Locate the cell with the specified text and output its (X, Y) center coordinate. 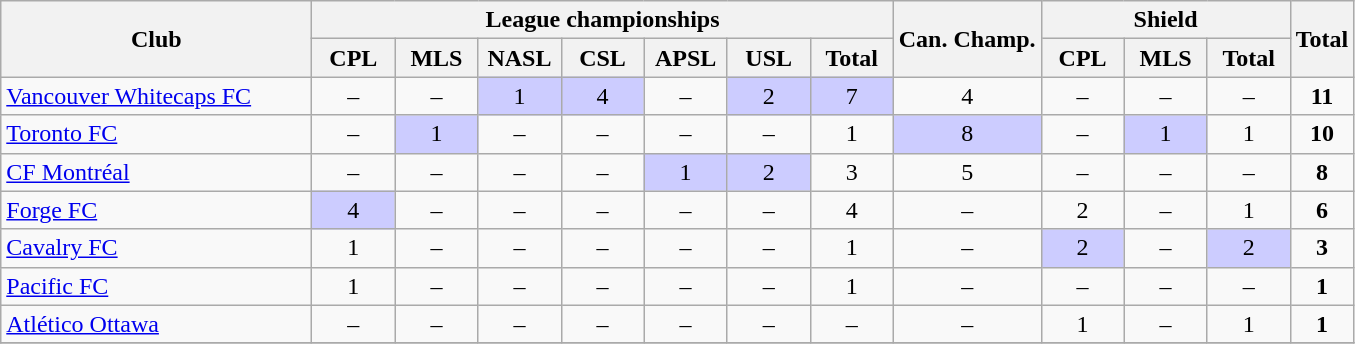
Forge FC (156, 210)
CSL (602, 58)
6 (1322, 210)
APSL (686, 58)
USL (768, 58)
Pacific FC (156, 286)
Cavalry FC (156, 248)
Shield (1166, 20)
10 (1322, 134)
NASL (520, 58)
League championships (602, 20)
5 (967, 172)
Club (156, 39)
Vancouver Whitecaps FC (156, 96)
Toronto FC (156, 134)
CF Montréal (156, 172)
Atlético Ottawa (156, 324)
7 (852, 96)
Can. Champ. (967, 39)
11 (1322, 96)
